Output the [X, Y] coordinate of the center of the cell containing the given text.  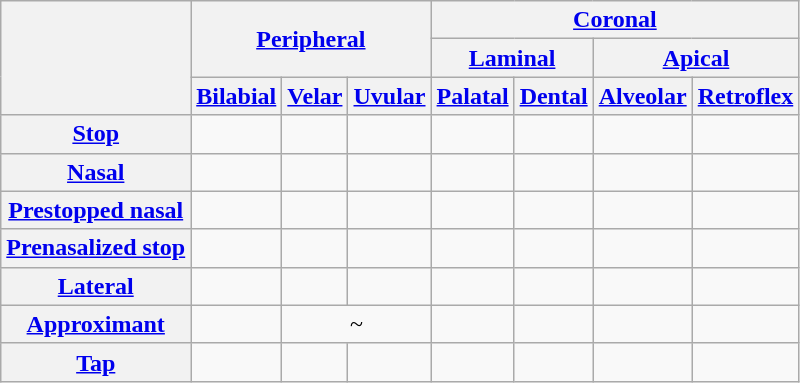
Tap [96, 362]
Retroflex [746, 96]
Laminal [512, 58]
Lateral [96, 286]
Velar [315, 96]
Stop [96, 134]
Bilabial [236, 96]
Uvular [390, 96]
Dental [554, 96]
Apical [696, 58]
Palatal [472, 96]
Prenasalized stop [96, 248]
Approximant [96, 324]
Prestopped nasal [96, 210]
Nasal [96, 172]
Coronal [615, 20]
~ [356, 324]
Peripheral [311, 39]
Alveolar [642, 96]
